Pinpoint the cell where the given text exists, returning its [x, y] midpoint coordinate. 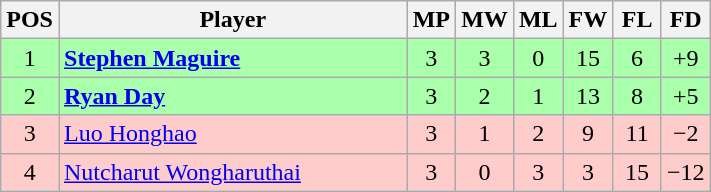
FL [638, 20]
−12 [686, 172]
MP [432, 20]
Stephen Maguire [232, 58]
13 [588, 96]
FD [686, 20]
+5 [686, 96]
MW [485, 20]
FW [588, 20]
Player [232, 20]
ML [538, 20]
Luo Honghao [232, 134]
Ryan Day [232, 96]
+9 [686, 58]
POS [30, 20]
Nutcharut Wongharuthai [232, 172]
−2 [686, 134]
4 [30, 172]
8 [638, 96]
6 [638, 58]
9 [588, 134]
11 [638, 134]
